For the text-containing cell, return its midpoint in (x, y) coordinate format. 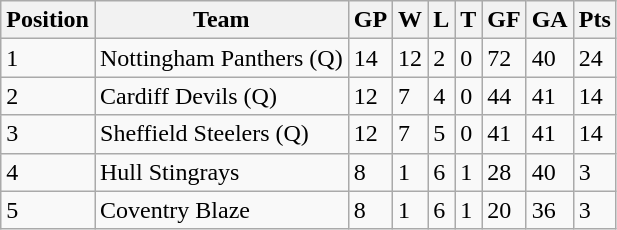
Cardiff Devils (Q) (221, 96)
Nottingham Panthers (Q) (221, 58)
36 (550, 210)
44 (504, 96)
L (442, 20)
W (410, 20)
28 (504, 172)
Coventry Blaze (221, 210)
GP (370, 20)
Sheffield Steelers (Q) (221, 134)
Position (48, 20)
GF (504, 20)
20 (504, 210)
72 (504, 58)
Hull Stingrays (221, 172)
Team (221, 20)
Pts (594, 20)
T (468, 20)
24 (594, 58)
GA (550, 20)
